Locate the cell with the specified text and output its [x, y] center coordinate. 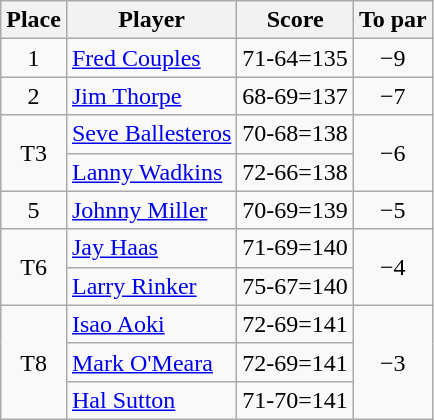
Jay Haas [151, 248]
72-66=138 [296, 172]
Place [34, 20]
Fred Couples [151, 58]
−9 [392, 58]
68-69=137 [296, 96]
To par [392, 20]
75-67=140 [296, 286]
Lanny Wadkins [151, 172]
−6 [392, 153]
Mark O'Meara [151, 362]
70-69=139 [296, 210]
T3 [34, 153]
−3 [392, 362]
−4 [392, 267]
5 [34, 210]
71-70=141 [296, 400]
−7 [392, 96]
Larry Rinker [151, 286]
Hal Sutton [151, 400]
Player [151, 20]
Jim Thorpe [151, 96]
1 [34, 58]
T6 [34, 267]
71-69=140 [296, 248]
Score [296, 20]
71-64=135 [296, 58]
70-68=138 [296, 134]
Seve Ballesteros [151, 134]
Johnny Miller [151, 210]
T8 [34, 362]
2 [34, 96]
Isao Aoki [151, 324]
−5 [392, 210]
